Identify which cell holds the provided text, then report its (x, y) central coordinate. 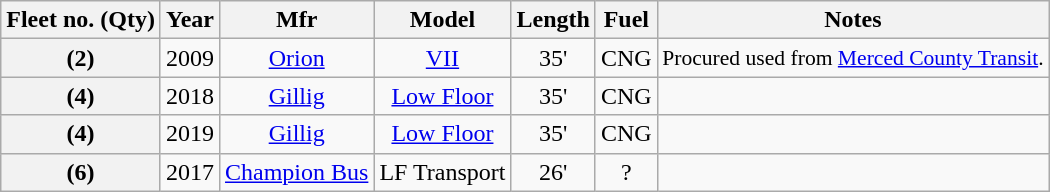
Length (553, 20)
Orion (296, 58)
Fuel (626, 20)
(6) (81, 172)
26' (553, 172)
2018 (190, 96)
(2) (81, 58)
Procured used from Merced County Transit. (852, 58)
Model (442, 20)
Mfr (296, 20)
Year (190, 20)
2017 (190, 172)
VII (442, 58)
LF Transport (442, 172)
Champion Bus (296, 172)
Notes (852, 20)
2009 (190, 58)
2019 (190, 134)
Fleet no. (Qty) (81, 20)
? (626, 172)
